Find where the given text appears and provide that cell's center as (x, y) coordinate. 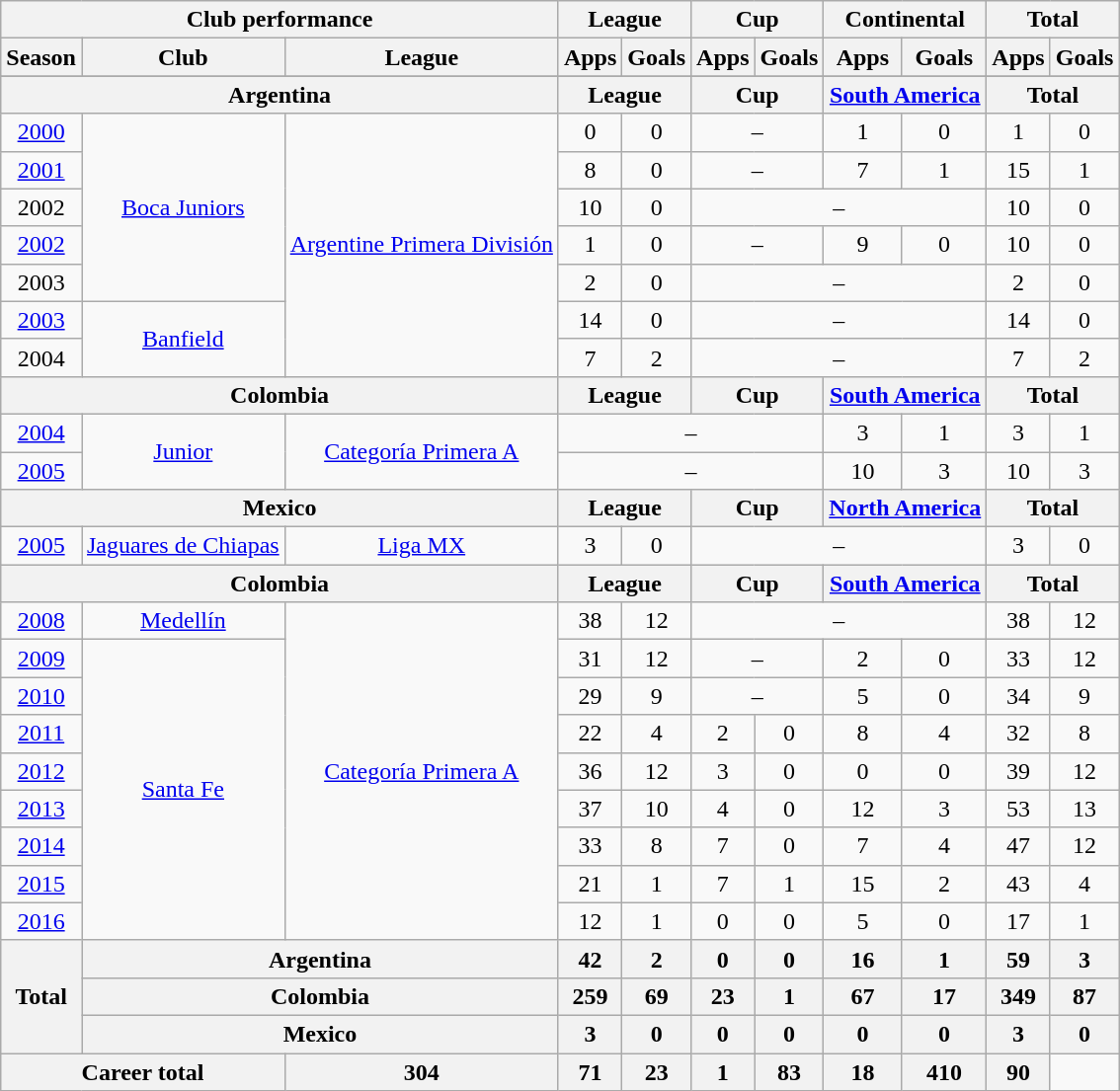
259 (590, 996)
37 (590, 809)
Medellín (183, 621)
43 (1018, 884)
North America (905, 508)
2015 (41, 884)
Jaguares de Chiapas (183, 546)
59 (1018, 959)
71 (590, 1071)
Season (41, 57)
Career total (142, 1071)
Club (183, 57)
2000 (41, 132)
87 (1084, 996)
39 (1018, 771)
16 (863, 959)
29 (590, 696)
Liga MX (421, 546)
2001 (41, 170)
22 (590, 734)
67 (863, 996)
36 (590, 771)
2008 (41, 621)
410 (944, 1071)
2010 (41, 696)
2011 (41, 734)
31 (590, 659)
13 (1084, 809)
69 (657, 996)
304 (421, 1071)
83 (789, 1071)
53 (1018, 809)
Junior (183, 451)
18 (863, 1071)
42 (590, 959)
34 (1018, 696)
2013 (41, 809)
Club performance (280, 20)
2012 (41, 771)
Continental (905, 20)
Santa Fe (183, 790)
21 (590, 884)
2009 (41, 659)
32 (1018, 734)
Banfield (183, 339)
2016 (41, 921)
47 (1018, 846)
Argentine Primera División (421, 245)
90 (1018, 1071)
349 (1018, 996)
2014 (41, 846)
Boca Juniors (183, 207)
